Output the [X, Y] coordinate of the center of the cell containing the given text.  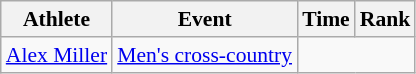
Men's cross-country [204, 55]
Time [326, 19]
Event [204, 19]
Athlete [56, 19]
Rank [386, 19]
Alex Miller [56, 55]
